For the text-containing cell, return its midpoint in [x, y] coordinate format. 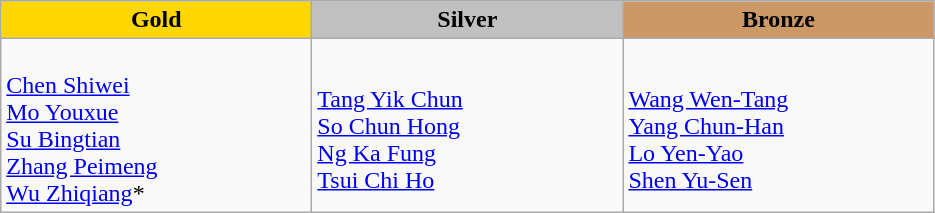
Silver [468, 20]
Gold [156, 20]
Tang Yik ChunSo Chun HongNg Ka FungTsui Chi Ho [468, 126]
Bronze [778, 20]
Chen ShiweiMo YouxueSu BingtianZhang PeimengWu Zhiqiang* [156, 126]
Wang Wen-TangYang Chun-HanLo Yen-YaoShen Yu-Sen [778, 126]
